Find where the given text appears and provide that cell's center as [X, Y] coordinate. 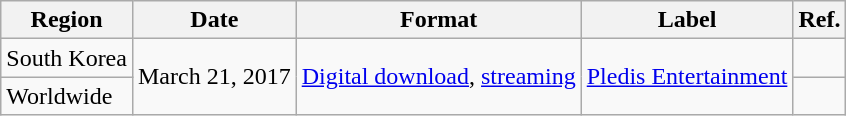
South Korea [67, 58]
Label [687, 20]
Pledis Entertainment [687, 77]
Worldwide [67, 96]
Digital download, streaming [438, 77]
March 21, 2017 [214, 77]
Date [214, 20]
Region [67, 20]
Format [438, 20]
Ref. [820, 20]
